Determine the [x, y] coordinate at the center of the cell enclosing the given text.  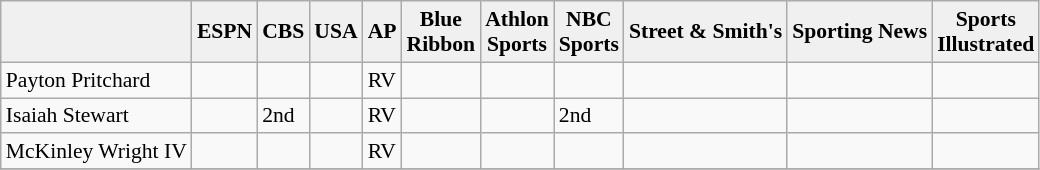
NBCSports [589, 32]
AthlonSports [517, 32]
USA [336, 32]
Sporting News [860, 32]
Payton Pritchard [96, 80]
BlueRibbon [442, 32]
Street & Smith's [706, 32]
CBS [283, 32]
McKinley Wright IV [96, 152]
AP [382, 32]
SportsIllustrated [986, 32]
ESPN [224, 32]
Isaiah Stewart [96, 116]
